For the text-containing cell, return its midpoint in (x, y) coordinate format. 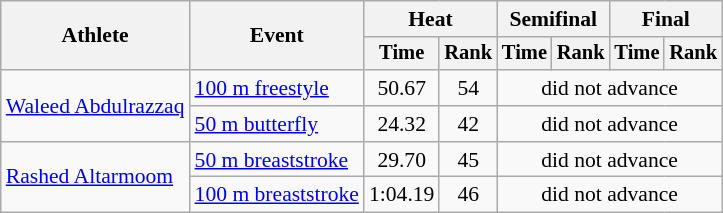
50.67 (402, 88)
29.70 (402, 160)
Heat (430, 19)
24.32 (402, 124)
42 (468, 124)
Athlete (96, 36)
46 (468, 195)
Rashed Altarmoom (96, 178)
Waleed Abdulrazzaq (96, 106)
50 m breaststroke (277, 160)
54 (468, 88)
Semifinal (553, 19)
Final (666, 19)
1:04.19 (402, 195)
100 m freestyle (277, 88)
45 (468, 160)
50 m butterfly (277, 124)
100 m breaststroke (277, 195)
Event (277, 36)
